Capture the cell that displays the provided text and extract its [x, y] central coordinate. 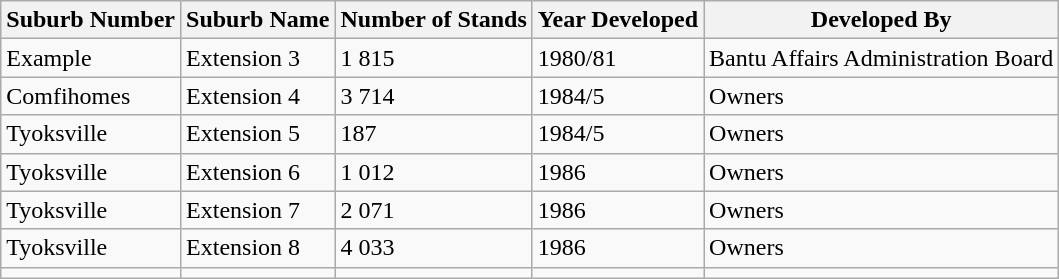
Extension 6 [258, 172]
1 012 [434, 172]
1980/81 [618, 58]
1 815 [434, 58]
187 [434, 134]
3 714 [434, 96]
Year Developed [618, 20]
Bantu Affairs Administration Board [882, 58]
Suburb Name [258, 20]
4 033 [434, 248]
Number of Stands [434, 20]
Extension 4 [258, 96]
2 071 [434, 210]
Extension 8 [258, 248]
Example [91, 58]
Developed By [882, 20]
Suburb Number [91, 20]
Extension 3 [258, 58]
Comfihomes [91, 96]
Extension 5 [258, 134]
Extension 7 [258, 210]
